Extract the (X, Y) coordinate from the center of the cell holding the provided text.  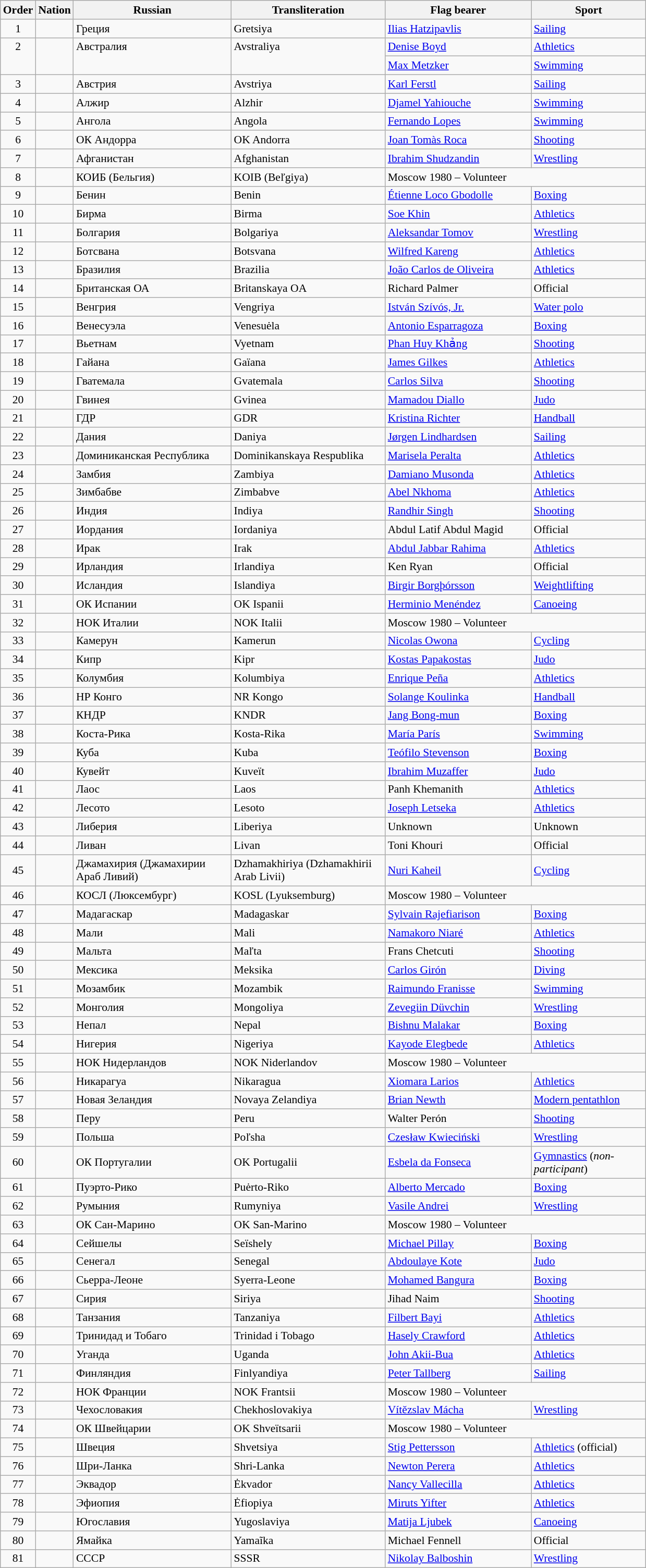
72 (18, 1392)
Vengriya (309, 307)
Греция (152, 29)
Namakoro Niaré (458, 933)
Vítězslav Mácha (458, 1410)
Weightlifting (589, 586)
Гайана (152, 363)
Jang Bong-mun (458, 715)
Avstraliya (309, 56)
Пуэрто-Рико (152, 1188)
Botsvana (309, 251)
Solange Koulinka (458, 697)
Замбия (152, 474)
Jørgen Lindhardsen (458, 437)
Chekhoslovakiya (309, 1410)
52 (18, 1007)
Djamel Yahiouche (458, 103)
Fernando Lopes (458, 121)
30 (18, 586)
Ямайка (152, 1540)
24 (18, 474)
Зимбабве (152, 492)
Kuveït (309, 771)
Transliteration (309, 10)
Joseph Letseka (458, 808)
Laos (309, 789)
65 (18, 1262)
Mozambik (309, 989)
James Gilkes (458, 363)
Peru (309, 1119)
9 (18, 195)
5 (18, 121)
Damiano Musonda (458, 474)
NOK Italii (309, 623)
Nicolas Owona (458, 641)
Nancy Vallecilla (458, 1485)
28 (18, 548)
51 (18, 989)
64 (18, 1243)
João Carlos de Oliveira (458, 270)
Сенегал (152, 1262)
Kipr (309, 660)
Brian Newth (458, 1100)
Швеция (152, 1448)
Бирма (152, 214)
Toni Khouri (458, 845)
Matija Ljubek (458, 1522)
Ирландия (152, 567)
Kristina Richter (458, 418)
Brazilia (309, 270)
Gvinea (309, 400)
4 (18, 103)
Танзания (152, 1317)
Madagaskar (309, 915)
Сьерра-Леоне (152, 1280)
22 (18, 437)
Afghanistan (309, 158)
Кипр (152, 660)
КОСЛ (Люксембург) (152, 896)
Доминиканская Республика (152, 455)
Dominikanskaya Respublika (309, 455)
НОК Италии (152, 623)
Венгрия (152, 307)
Ėkvador (309, 1485)
Rumyniya (309, 1206)
Joan Tomàs Roca (458, 140)
Miruts Yifter (458, 1503)
Birma (309, 214)
44 (18, 845)
53 (18, 1026)
Ibrahim Shudzandin (458, 158)
Vasile Andrei (458, 1206)
56 (18, 1081)
Непал (152, 1026)
Denise Boyd (458, 47)
НОК Нидерландов (152, 1063)
Daniya (309, 437)
Tanzaniya (309, 1317)
Filbert Bayi (458, 1317)
48 (18, 933)
Sport (589, 10)
Уганда (152, 1355)
Phan Huy Khảng (458, 344)
Water polo (589, 307)
7 (18, 158)
Benin (309, 195)
Max Metzker (458, 66)
Куба (152, 752)
Исландия (152, 586)
47 (18, 915)
Herminio Menéndez (458, 604)
81 (18, 1559)
Чехословакия (152, 1410)
Xiomara Larios (458, 1081)
Zimbabve (309, 492)
Мозамбик (152, 989)
John Akii-Bua (458, 1355)
Carlos Girón (458, 970)
Alzhir (309, 103)
39 (18, 752)
Бразилия (152, 270)
Мали (152, 933)
Russian (152, 10)
Ирак (152, 548)
Ботсвана (152, 251)
8 (18, 177)
Novaya Zelandiya (309, 1100)
26 (18, 511)
Югославия (152, 1522)
79 (18, 1522)
Финляндия (152, 1373)
Bishnu Malakar (458, 1026)
Мадагаскар (152, 915)
80 (18, 1540)
Новая Зеландия (152, 1100)
Гватемала (152, 381)
Senegal (309, 1262)
40 (18, 771)
Antonio Esparragoza (458, 326)
CCCP (152, 1559)
Nuri Kaheil (458, 870)
Ливан (152, 845)
Лесото (152, 808)
ОК Андорра (152, 140)
74 (18, 1429)
Order (18, 10)
KNDR (309, 715)
Австрия (152, 84)
SSSR (309, 1559)
41 (18, 789)
Venesuėla (309, 326)
Gretsiya (309, 29)
Peter Tallberg (458, 1373)
Mongoliya (309, 1007)
Вьетнам (152, 344)
Австралия (152, 56)
István Szívós, Jr. (458, 307)
Flag bearer (458, 10)
18 (18, 363)
Mohamed Bangura (458, 1280)
Michael Pillay (458, 1243)
Trinidad i Tobago (309, 1336)
Румыния (152, 1206)
46 (18, 896)
Кувейт (152, 771)
Джамахирия (Джамахирии Араб Ливий) (152, 870)
Richard Palmer (458, 289)
КНДР (152, 715)
КОИБ (Бельгия) (152, 177)
ОК Испании (152, 604)
Dzhamakhiriya (Dzhamakhirii Arab Livii) (309, 870)
GDR (309, 418)
Венесуэла (152, 326)
27 (18, 530)
16 (18, 326)
60 (18, 1162)
Kuba (309, 752)
29 (18, 567)
Алжир (152, 103)
Sylvain Rajefiarison (458, 915)
Болгария (152, 233)
Бенин (152, 195)
Liberiya (309, 827)
15 (18, 307)
Newton Perera (458, 1466)
20 (18, 400)
57 (18, 1100)
Gvatemala (309, 381)
33 (18, 641)
32 (18, 623)
Vyetnam (309, 344)
ОК Швейцарии (152, 1429)
63 (18, 1225)
73 (18, 1410)
25 (18, 492)
María París (458, 734)
76 (18, 1466)
NR Kongo (309, 697)
Michael Fennell (458, 1540)
71 (18, 1373)
61 (18, 1188)
Indiya (309, 511)
59 (18, 1137)
Finlyandiya (309, 1373)
OK San-Marino (309, 1225)
Abdul Latif Abdul Magid (458, 530)
KOIB (Beľgiya) (309, 177)
Aleksandar Tomov (458, 233)
Kostas Papakostas (458, 660)
Тринидад и Тобаго (152, 1336)
42 (18, 808)
54 (18, 1044)
Karl Ferstl (458, 84)
Lesoto (309, 808)
37 (18, 715)
Польша (152, 1137)
Hasely Crawford (458, 1336)
1 (18, 29)
ОК Португалии (152, 1162)
Angola (309, 121)
68 (18, 1317)
Syerra-Leone (309, 1280)
62 (18, 1206)
Камерун (152, 641)
Иордания (152, 530)
Сейшелы (152, 1243)
Livan (309, 845)
NOK Niderlandov (309, 1063)
Randhir Singh (458, 511)
Либерия (152, 827)
Modern pentathlon (589, 1100)
Puėrto-Riko (309, 1188)
Carlos Silva (458, 381)
50 (18, 970)
Афганистан (152, 158)
Abdoulaye Kote (458, 1262)
Irak (309, 548)
Kayode Elegbede (458, 1044)
Ken Ryan (458, 567)
Panh Khemanith (458, 789)
Kolumbiya (309, 678)
31 (18, 604)
Нигерия (152, 1044)
Zambiya (309, 474)
Alberto Mercado (458, 1188)
Iordaniya (309, 530)
Czesław Kwieciński (458, 1137)
Abdul Jabbar Rahima (458, 548)
58 (18, 1119)
Bolgariya (309, 233)
35 (18, 678)
Гвинея (152, 400)
Birgir Borgþórsson (458, 586)
Эквадор (152, 1485)
Mali (309, 933)
Seïshely (309, 1243)
ОК Сан-Марино (152, 1225)
Сирия (152, 1299)
Коста-Рика (152, 734)
75 (18, 1448)
Diving (589, 970)
3 (18, 84)
Колумбия (152, 678)
Esbela da Fonseca (458, 1162)
55 (18, 1063)
Poľsha (309, 1137)
Étienne Loco Gbodolle (458, 195)
Мальта (152, 952)
Athletics (official) (589, 1448)
Teófilo Stevenson (458, 752)
Монголия (152, 1007)
Soe Khin (458, 214)
Raimundo Franisse (458, 989)
Shri-Lanka (309, 1466)
Эфиопия (152, 1503)
Nikaragua (309, 1081)
Gaïana (309, 363)
Yugoslaviya (309, 1522)
Stig Pettersson (458, 1448)
77 (18, 1485)
Британская ОА (152, 289)
2 (18, 56)
66 (18, 1280)
Avstriya (309, 84)
Ėfiopiya (309, 1503)
Лаос (152, 789)
Индия (152, 511)
17 (18, 344)
Yamaĩka (309, 1540)
Britanskaya OA (309, 289)
Nikolay Balboshin (458, 1559)
13 (18, 270)
49 (18, 952)
Jihad Naim (458, 1299)
KOSL (Lyuksemburg) (309, 896)
45 (18, 870)
34 (18, 660)
Maľta (309, 952)
Никарагуа (152, 1081)
Дания (152, 437)
Kamerun (309, 641)
11 (18, 233)
Mamadou Diallo (458, 400)
Zevegiin Düvchin (458, 1007)
14 (18, 289)
12 (18, 251)
Шри-Ланка (152, 1466)
21 (18, 418)
Ilias Hatzipavlis (458, 29)
23 (18, 455)
НОК Франции (152, 1392)
Siriya (309, 1299)
OK Ispanii (309, 604)
36 (18, 697)
Ibrahim Muzaffer (458, 771)
Marisela Peralta (458, 455)
Nation (54, 10)
Meksika (309, 970)
Мексика (152, 970)
10 (18, 214)
69 (18, 1336)
OK Shveïtsarii (309, 1429)
Перу (152, 1119)
Nigeriya (309, 1044)
Shvetsiya (309, 1448)
Frans Chetcuti (458, 952)
Abel Nkhoma (458, 492)
НР Конго (152, 697)
38 (18, 734)
NOK Frantsii (309, 1392)
6 (18, 140)
Uganda (309, 1355)
Walter Perón (458, 1119)
67 (18, 1299)
Ангола (152, 121)
Gymnastics (non-participant) (589, 1162)
Enrique Peña (458, 678)
Kosta-Rika (309, 734)
Nepal (309, 1026)
OK Portugalii (309, 1162)
Islandiya (309, 586)
Irlandiya (309, 567)
70 (18, 1355)
OK Andorra (309, 140)
19 (18, 381)
ГДР (152, 418)
78 (18, 1503)
43 (18, 827)
Wilfred Kareng (458, 251)
